Scan for the cell matching the given text and deliver its [x, y] coordinate at center. 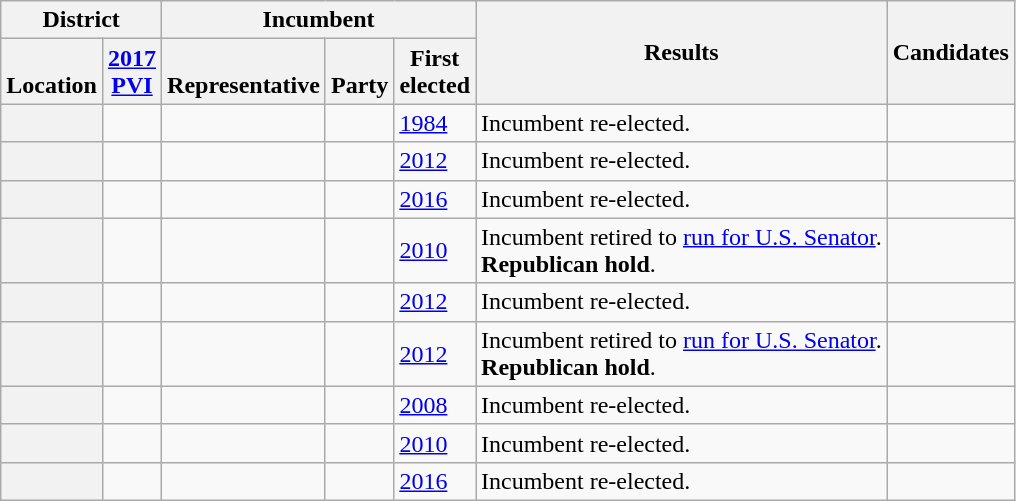
1984 [435, 123]
Location [52, 72]
2017PVI [132, 72]
Representative [244, 72]
District [82, 20]
Firstelected [435, 72]
2008 [435, 405]
Results [682, 52]
Party [359, 72]
Candidates [950, 52]
Incumbent [319, 20]
